From the cell containing the given text, extract its center point as [X, Y] coordinate. 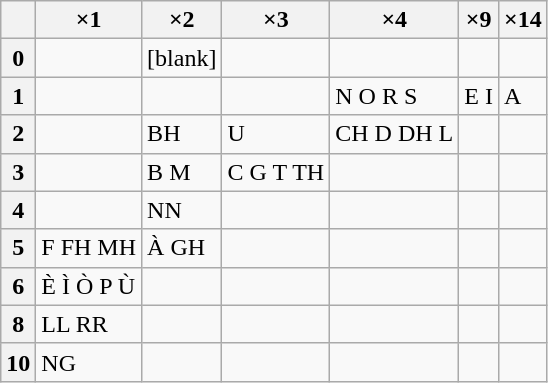
×14 [524, 20]
CH D DH L [394, 134]
A [524, 96]
E I [479, 96]
5 [18, 248]
×4 [394, 20]
×9 [479, 20]
4 [18, 210]
È Ì Ò P Ù [89, 286]
NN [182, 210]
C G T TH [276, 172]
10 [18, 362]
2 [18, 134]
F FH MH [89, 248]
1 [18, 96]
BH [182, 134]
NG [89, 362]
×1 [89, 20]
3 [18, 172]
N O R S [394, 96]
6 [18, 286]
B M [182, 172]
0 [18, 58]
À GH [182, 248]
[blank] [182, 58]
×3 [276, 20]
×2 [182, 20]
U [276, 134]
8 [18, 324]
LL RR [89, 324]
